Capture the cell that displays the provided text and extract its [X, Y] central coordinate. 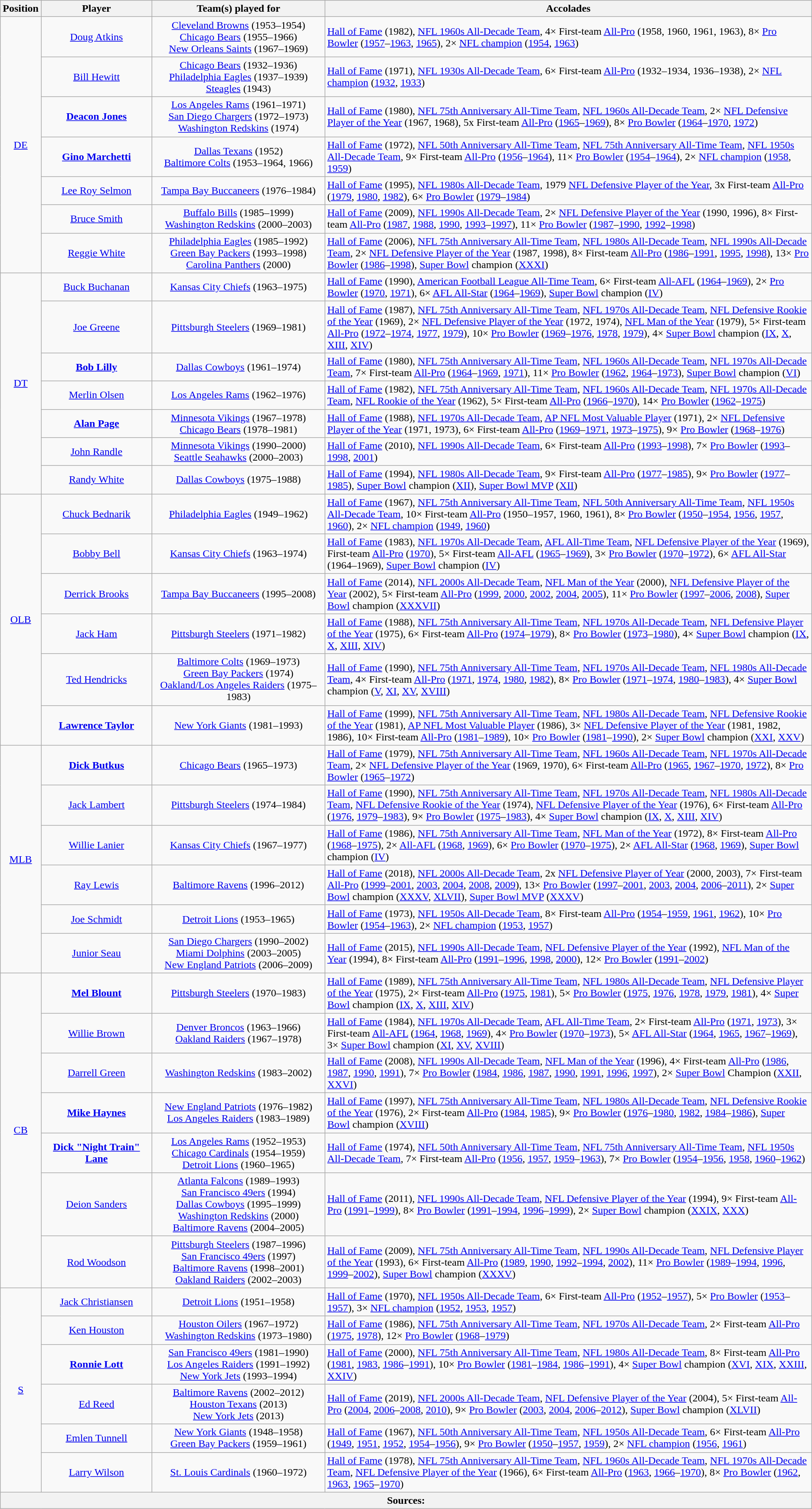
Philadelphia Eagles (1985–1992)Green Bay Packers (1993–1998)Carolina Panthers (2000) [239, 253]
Dick Butkus [96, 765]
Minnesota Vikings (1990–2000)Seattle Seahawks (2000–2003) [239, 452]
Ronnie Lott [96, 1364]
Houston Oilers (1967–1972)Washington Redskins (1973–1980) [239, 1330]
Denver Broncos (1963–1966)Oakland Raiders (1967–1978) [239, 1033]
Dallas Cowboys (1961–1974) [239, 367]
Ray Lewis [96, 885]
Darrell Green [96, 1073]
Tampa Bay Buccaneers (1976–1984) [239, 191]
Dallas Texans (1952)Baltimore Colts (1953–1964, 1966) [239, 157]
Pittsburgh Steelers (1987–1996)San Francisco 49ers (1997)Baltimore Ravens (1998–2001)Oakland Raiders (2002–2003) [239, 1262]
Player [96, 9]
Chicago Bears (1932–1936)Philadelphia Eagles (1937–1939)Steagles (1943) [239, 77]
Cleveland Browns (1953–1954)Chicago Bears (1955–1966)New Orleans Saints (1967–1969) [239, 37]
Atlanta Falcons (1989–1993)San Francisco 49ers (1994)Dallas Cowboys (1995–1999)Washington Redskins (2000)Baltimore Ravens (2004–2005) [239, 1205]
Bobby Bell [96, 554]
Detroit Lions (1953–1965) [239, 919]
Washington Redskins (1983–2002) [239, 1073]
Position [21, 9]
Chicago Bears (1965–1973) [239, 765]
Detroit Lions (1951–1958) [239, 1302]
Kansas City Chiefs (1963–1974) [239, 554]
Los Angeles Rams (1962–1976) [239, 395]
CB [21, 1130]
Emlen Tunnell [96, 1438]
Hall of Fame (1986), NFL 75th Anniversary All-Time Team, NFL 1970s All-Decade Team, 2× First-team All-Pro (1975, 1978), 12× Pro Bowler (1968–1979) [568, 1330]
Bill Hewitt [96, 77]
Baltimore Ravens (2002–2012)Houston Texans (2013)New York Jets (2013) [239, 1404]
Merlin Olsen [96, 395]
Buck Buchanan [96, 287]
Willie Brown [96, 1033]
St. Louis Cardinals (1960–1972) [239, 1472]
Chuck Bednarik [96, 514]
Jack Lambert [96, 805]
DE [21, 145]
New England Patriots (1976–1982)Los Angeles Raiders (1983–1989) [239, 1113]
Ken Houston [96, 1330]
Mel Blount [96, 993]
San Francisco 49ers (1981–1990)Los Angeles Raiders (1991–1992)New York Jets (1993–1994) [239, 1364]
New York Giants (1981–1993) [239, 725]
Accolades [568, 9]
Randy White [96, 480]
Pittsburgh Steelers (1974–1984) [239, 805]
Alan Page [96, 423]
Gino Marchetti [96, 157]
Ed Reed [96, 1404]
Jack Ham [96, 634]
Kansas City Chiefs (1963–1975) [239, 287]
OLB [21, 619]
Los Angeles Rams (1952–1953)Chicago Cardinals (1954–1959)Detroit Lions (1960–1965) [239, 1153]
Pittsburgh Steelers (1969–1981) [239, 327]
DT [21, 383]
Lawrence Taylor [96, 725]
Tampa Bay Buccaneers (1995–2008) [239, 594]
Deacon Jones [96, 117]
Philadelphia Eagles (1949–1962) [239, 514]
Pittsburgh Steelers (1970–1983) [239, 993]
Ted Hendricks [96, 679]
Deion Sanders [96, 1205]
Baltimore Colts (1969–1973)Green Bay Packers (1974)Oakland/Los Angeles Raiders (1975–1983) [239, 679]
Willie Lanier [96, 845]
San Diego Chargers (1990–2002)Miami Dolphins (2003–2005)New England Patriots (2006–2009) [239, 953]
Junior Seau [96, 953]
Team(s) played for [239, 9]
Larry Wilson [96, 1472]
John Randle [96, 452]
Rod Woodson [96, 1262]
Hall of Fame (1971), NFL 1930s All-Decade Team, 6× First-team All-Pro (1932–1934, 1936–1938), 2× NFL champion (1932, 1933) [568, 77]
Minnesota Vikings (1967–1978)Chicago Bears (1978–1981) [239, 423]
Bob Lilly [96, 367]
Joe Schmidt [96, 919]
Pittsburgh Steelers (1971–1982) [239, 634]
Lee Roy Selmon [96, 191]
Sources: [406, 1500]
Baltimore Ravens (1996–2012) [239, 885]
Buffalo Bills (1985–1999)Washington Redskins (2000–2003) [239, 219]
Dick "Night Train" Lane [96, 1153]
S [21, 1390]
Hall of Fame (1970), NFL 1950s All-Decade Team, 6× First-team All-Pro (1952–1957), 5× Pro Bowler (1953–1957), 3× NFL champion (1952, 1953, 1957) [568, 1302]
Doug Atkins [96, 37]
Mike Haynes [96, 1113]
Los Angeles Rams (1961–1971)San Diego Chargers (1972–1973)Washington Redskins (1974) [239, 117]
Joe Greene [96, 327]
Reggie White [96, 253]
Dallas Cowboys (1975–1988) [239, 480]
Bruce Smith [96, 219]
Kansas City Chiefs (1967–1977) [239, 845]
MLB [21, 859]
Hall of Fame (2010), NFL 1990s All-Decade Team, 6× First-team All-Pro (1993–1998), 7× Pro Bowler (1993–1998, 2001) [568, 452]
Jack Christiansen [96, 1302]
New York Giants (1948–1958)Green Bay Packers (1959–1961) [239, 1438]
Derrick Brooks [96, 594]
